From the cell containing the given text, extract its center point as (X, Y) coordinate. 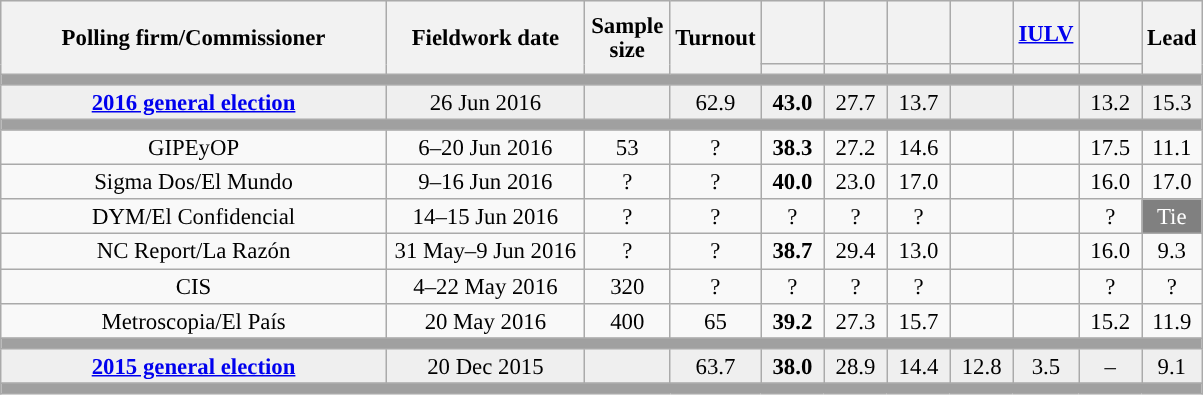
14–15 Jun 2016 (485, 218)
400 (627, 320)
14.4 (918, 366)
62.9 (716, 102)
15.3 (1172, 102)
27.7 (856, 102)
17.5 (1110, 148)
43.0 (792, 102)
3.5 (1046, 366)
63.7 (716, 366)
9.3 (1172, 252)
40.0 (792, 182)
28.9 (856, 366)
31 May–9 Jun 2016 (485, 252)
Polling firm/Commissioner (194, 38)
9.1 (1172, 366)
38.3 (792, 148)
15.7 (918, 320)
320 (627, 286)
– (1110, 366)
Lead (1172, 38)
20 Dec 2015 (485, 366)
26 Jun 2016 (485, 102)
2015 general election (194, 366)
Sigma Dos/El Mundo (194, 182)
38.7 (792, 252)
6–20 Jun 2016 (485, 148)
53 (627, 148)
14.6 (918, 148)
9–16 Jun 2016 (485, 182)
Turnout (716, 38)
39.2 (792, 320)
27.3 (856, 320)
15.2 (1110, 320)
Sample size (627, 38)
Fieldwork date (485, 38)
38.0 (792, 366)
2016 general election (194, 102)
12.8 (982, 366)
11.1 (1172, 148)
Metroscopia/El País (194, 320)
Tie (1172, 218)
CIS (194, 286)
11.9 (1172, 320)
13.2 (1110, 102)
65 (716, 320)
29.4 (856, 252)
NC Report/La Razón (194, 252)
27.2 (856, 148)
DYM/El Confidencial (194, 218)
4–22 May 2016 (485, 286)
23.0 (856, 182)
20 May 2016 (485, 320)
13.7 (918, 102)
13.0 (918, 252)
GIPEyOP (194, 148)
IULV (1046, 32)
